Pinpoint the cell where the given text exists, returning its [X, Y] midpoint coordinate. 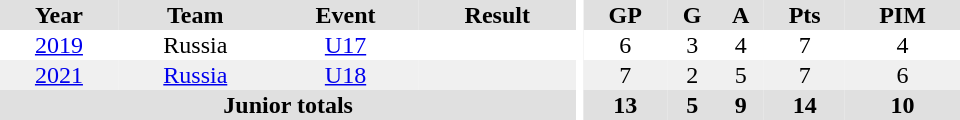
U17 [346, 45]
14 [804, 105]
2019 [59, 45]
PIM [902, 15]
Team [196, 15]
3 [692, 45]
Event [346, 15]
13 [625, 105]
9 [740, 105]
G [692, 15]
Result [497, 15]
Pts [804, 15]
2021 [59, 75]
Year [59, 15]
U18 [346, 75]
GP [625, 15]
2 [692, 75]
10 [902, 105]
Junior totals [288, 105]
A [740, 15]
